Search for the cell housing the specified text and yield its [x, y] center coordinate. 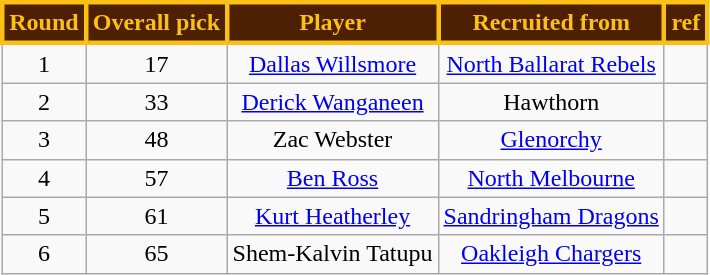
3 [44, 140]
Recruited from [551, 22]
6 [44, 254]
North Ballarat Rebels [551, 63]
65 [156, 254]
Shem-Kalvin Tatupu [332, 254]
Dallas Willsmore [332, 63]
57 [156, 178]
ref [686, 22]
5 [44, 216]
Hawthorn [551, 102]
Zac Webster [332, 140]
33 [156, 102]
Glenorchy [551, 140]
Oakleigh Chargers [551, 254]
North Melbourne [551, 178]
Sandringham Dragons [551, 216]
Round [44, 22]
Overall pick [156, 22]
Player [332, 22]
Derick Wanganeen [332, 102]
17 [156, 63]
1 [44, 63]
48 [156, 140]
2 [44, 102]
Kurt Heatherley [332, 216]
4 [44, 178]
61 [156, 216]
Ben Ross [332, 178]
